For the text-containing cell, return its midpoint in [X, Y] coordinate format. 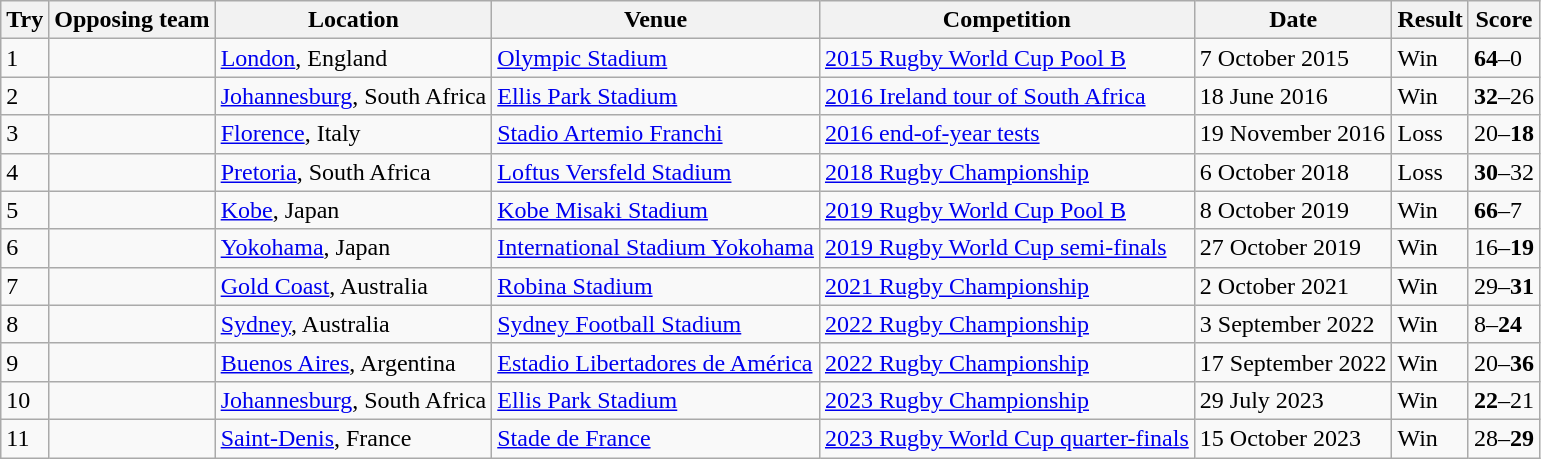
6 [25, 248]
18 June 2016 [1293, 96]
2021 Rugby Championship [1006, 286]
4 [25, 172]
Robina Stadium [656, 286]
8 October 2019 [1293, 210]
20–36 [1504, 362]
3 September 2022 [1293, 324]
22–21 [1504, 400]
2 [25, 96]
5 [25, 210]
Location [354, 20]
3 [25, 134]
64–0 [1504, 58]
27 October 2019 [1293, 248]
Sydney, Australia [354, 324]
Try [25, 20]
2016 end-of-year tests [1006, 134]
Kobe Misaki Stadium [656, 210]
Venue [656, 20]
Kobe, Japan [354, 210]
Loftus Versfeld Stadium [656, 172]
1 [25, 58]
8 [25, 324]
Result [1430, 20]
29–31 [1504, 286]
Sydney Football Stadium [656, 324]
15 October 2023 [1293, 438]
2018 Rugby Championship [1006, 172]
Saint-Denis, France [354, 438]
17 September 2022 [1293, 362]
9 [25, 362]
8–24 [1504, 324]
11 [25, 438]
London, England [354, 58]
6 October 2018 [1293, 172]
Yokohama, Japan [354, 248]
Stadio Artemio Franchi [656, 134]
Olympic Stadium [656, 58]
Score [1504, 20]
2019 Rugby World Cup semi-finals [1006, 248]
16–19 [1504, 248]
28–29 [1504, 438]
2015 Rugby World Cup Pool B [1006, 58]
20–18 [1504, 134]
32–26 [1504, 96]
2023 Rugby World Cup quarter-finals [1006, 438]
Stade de France [656, 438]
Buenos Aires, Argentina [354, 362]
Pretoria, South Africa [354, 172]
2016 Ireland tour of South Africa [1006, 96]
66–7 [1504, 210]
Competition [1006, 20]
Estadio Libertadores de América [656, 362]
Date [1293, 20]
19 November 2016 [1293, 134]
30–32 [1504, 172]
Florence, Italy [354, 134]
7 October 2015 [1293, 58]
2 October 2021 [1293, 286]
International Stadium Yokohama [656, 248]
29 July 2023 [1293, 400]
2019 Rugby World Cup Pool B [1006, 210]
7 [25, 286]
Opposing team [132, 20]
2023 Rugby Championship [1006, 400]
10 [25, 400]
Gold Coast, Australia [354, 286]
